Output the [x, y] coordinate of the center of the cell containing the given text.  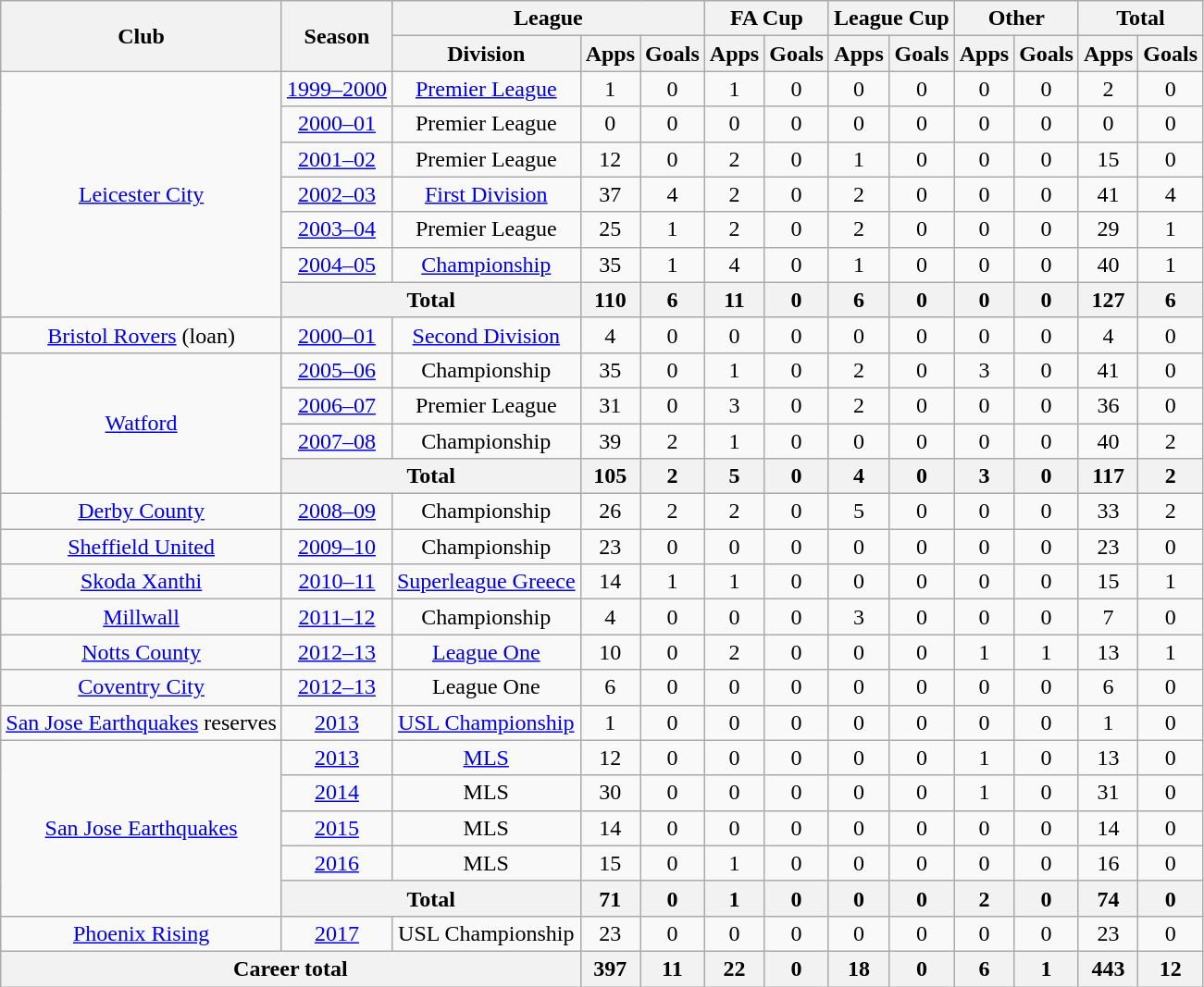
2003–04 [337, 229]
Skoda Xanthi [142, 582]
2016 [337, 863]
2010–11 [337, 582]
League [548, 19]
Coventry City [142, 687]
First Division [486, 194]
2005–06 [337, 370]
10 [610, 652]
127 [1108, 300]
Sheffield United [142, 547]
71 [610, 898]
18 [859, 968]
Superleague Greece [486, 582]
29 [1108, 229]
7 [1108, 617]
2008–09 [337, 512]
2009–10 [337, 547]
22 [734, 968]
Notts County [142, 652]
Division [486, 54]
2014 [337, 793]
2001–02 [337, 159]
2006–07 [337, 405]
2002–03 [337, 194]
Career total [291, 968]
Other [1016, 19]
110 [610, 300]
Millwall [142, 617]
74 [1108, 898]
Leicester City [142, 194]
36 [1108, 405]
33 [1108, 512]
FA Cup [766, 19]
1999–2000 [337, 89]
16 [1108, 863]
Season [337, 36]
2017 [337, 933]
Watford [142, 423]
30 [610, 793]
25 [610, 229]
2015 [337, 828]
Second Division [486, 335]
397 [610, 968]
Club [142, 36]
League Cup [891, 19]
San Jose Earthquakes [142, 828]
117 [1108, 476]
2011–12 [337, 617]
San Jose Earthquakes reserves [142, 722]
2007–08 [337, 441]
26 [610, 512]
443 [1108, 968]
2004–05 [337, 265]
105 [610, 476]
Derby County [142, 512]
Phoenix Rising [142, 933]
Bristol Rovers (loan) [142, 335]
37 [610, 194]
39 [610, 441]
